Scan for the cell matching the given text and deliver its (x, y) coordinate at center. 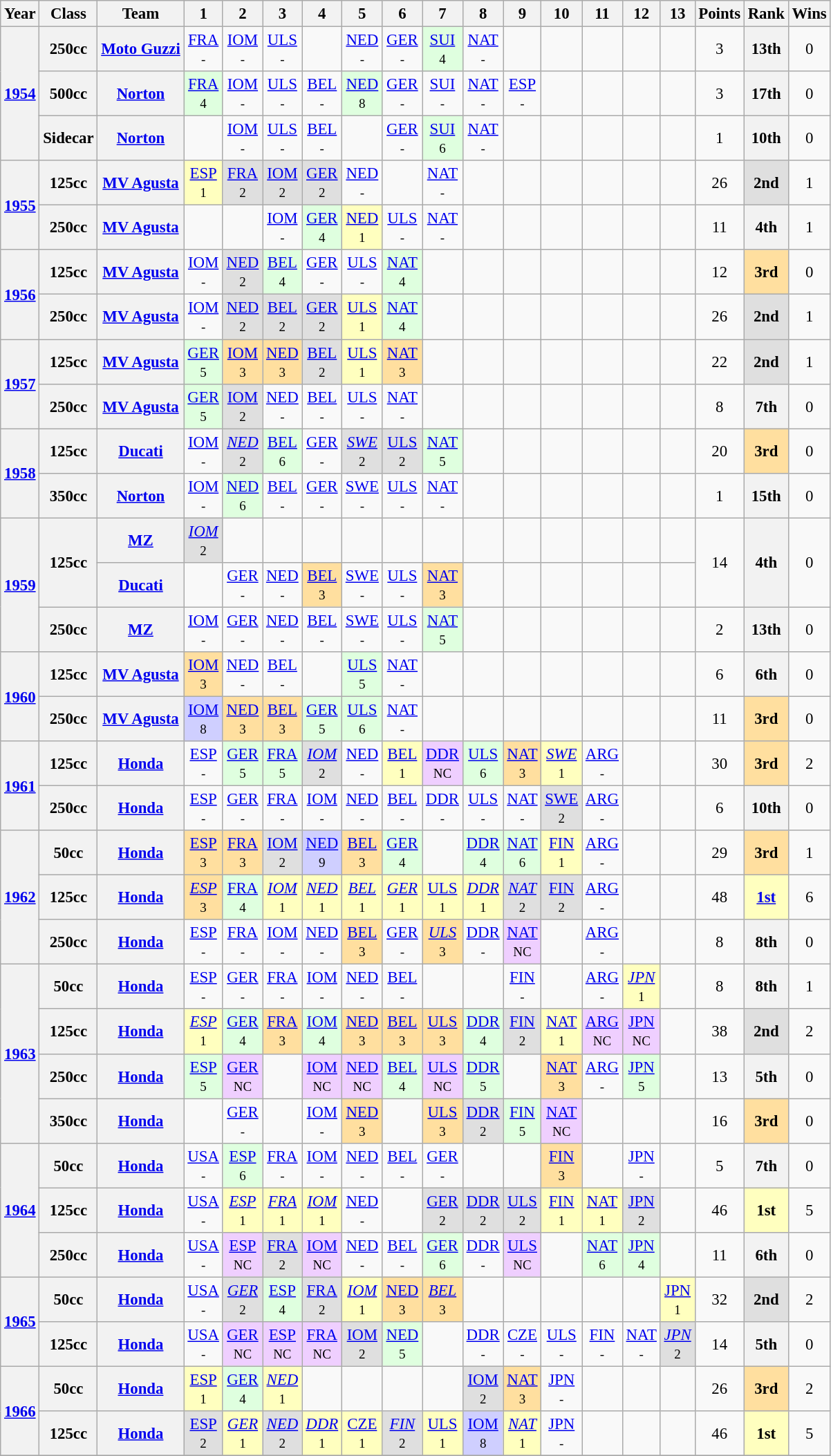
JPN4 (642, 1256)
SUI4 (442, 50)
FRA1 (282, 1210)
ULS5 (362, 675)
1964 (20, 1210)
Team (141, 14)
1963 (20, 1054)
20 (719, 451)
7 (442, 14)
NED9 (322, 853)
Points (719, 14)
CZE- (523, 1344)
4 (322, 14)
SWE1 (561, 763)
9 (523, 14)
1956 (20, 295)
1965 (20, 1322)
500cc (68, 94)
ESP6 (242, 1166)
SUI6 (442, 138)
NED8 (362, 94)
29 (719, 853)
BEL6 (282, 451)
NED5 (402, 1344)
48 (719, 897)
1959 (20, 585)
Sidecar (68, 138)
1957 (20, 384)
ESP4 (282, 1300)
ESP2 (203, 1434)
1962 (20, 897)
Rank (766, 14)
32 (719, 1300)
FRA5 (282, 763)
IOM4 (322, 1032)
16 (719, 1121)
SUI- (442, 94)
Wins (809, 14)
GER6 (442, 1256)
DDR5 (483, 1076)
NAT2 (523, 897)
FIN3 (561, 1166)
Year (20, 14)
FIN5 (523, 1121)
ESP5 (203, 1076)
38 (719, 1032)
15th (766, 495)
1955 (20, 205)
NED6 (242, 495)
22 (719, 362)
30 (719, 763)
NEDNC (362, 1076)
DDRNC (442, 763)
1954 (20, 94)
10 (561, 14)
ARGNC (603, 1032)
1958 (20, 473)
FRANC (322, 1344)
Moto Guzzi (141, 50)
17th (766, 94)
1966 (20, 1410)
1960 (20, 697)
Class (68, 14)
JPNNC (642, 1032)
1961 (20, 785)
CZE1 (362, 1434)
JPN5 (642, 1076)
